Determine the (X, Y) coordinate at the center of the cell enclosing the given text.  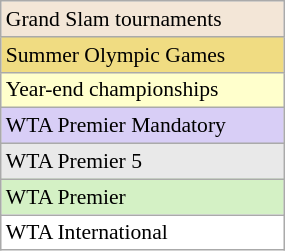
Grand Slam tournaments (142, 19)
WTA International (142, 233)
WTA Premier Mandatory (142, 126)
WTA Premier 5 (142, 162)
Summer Olympic Games (142, 55)
WTA Premier (142, 197)
Year-end championships (142, 90)
